Return the (x, y) coordinate for the center point of the cell that contains the specified text.  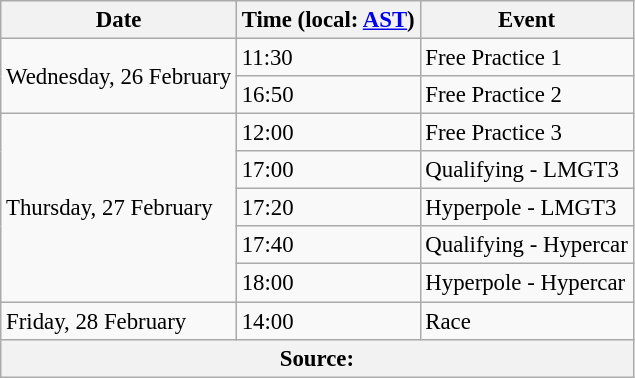
12:00 (328, 133)
17:20 (328, 208)
Free Practice 3 (526, 133)
Time (local: AST) (328, 20)
Date (119, 20)
18:00 (328, 283)
Free Practice 2 (526, 95)
Hyperpole - LMGT3 (526, 208)
17:00 (328, 170)
Wednesday, 26 February (119, 76)
16:50 (328, 95)
Race (526, 321)
Hyperpole - Hypercar (526, 283)
11:30 (328, 58)
17:40 (328, 245)
Free Practice 1 (526, 58)
Friday, 28 February (119, 321)
Thursday, 27 February (119, 208)
Event (526, 20)
14:00 (328, 321)
Source: (317, 358)
Qualifying - Hypercar (526, 245)
Qualifying - LMGT3 (526, 170)
